Output the (X, Y) coordinate of the center of the cell containing the given text.  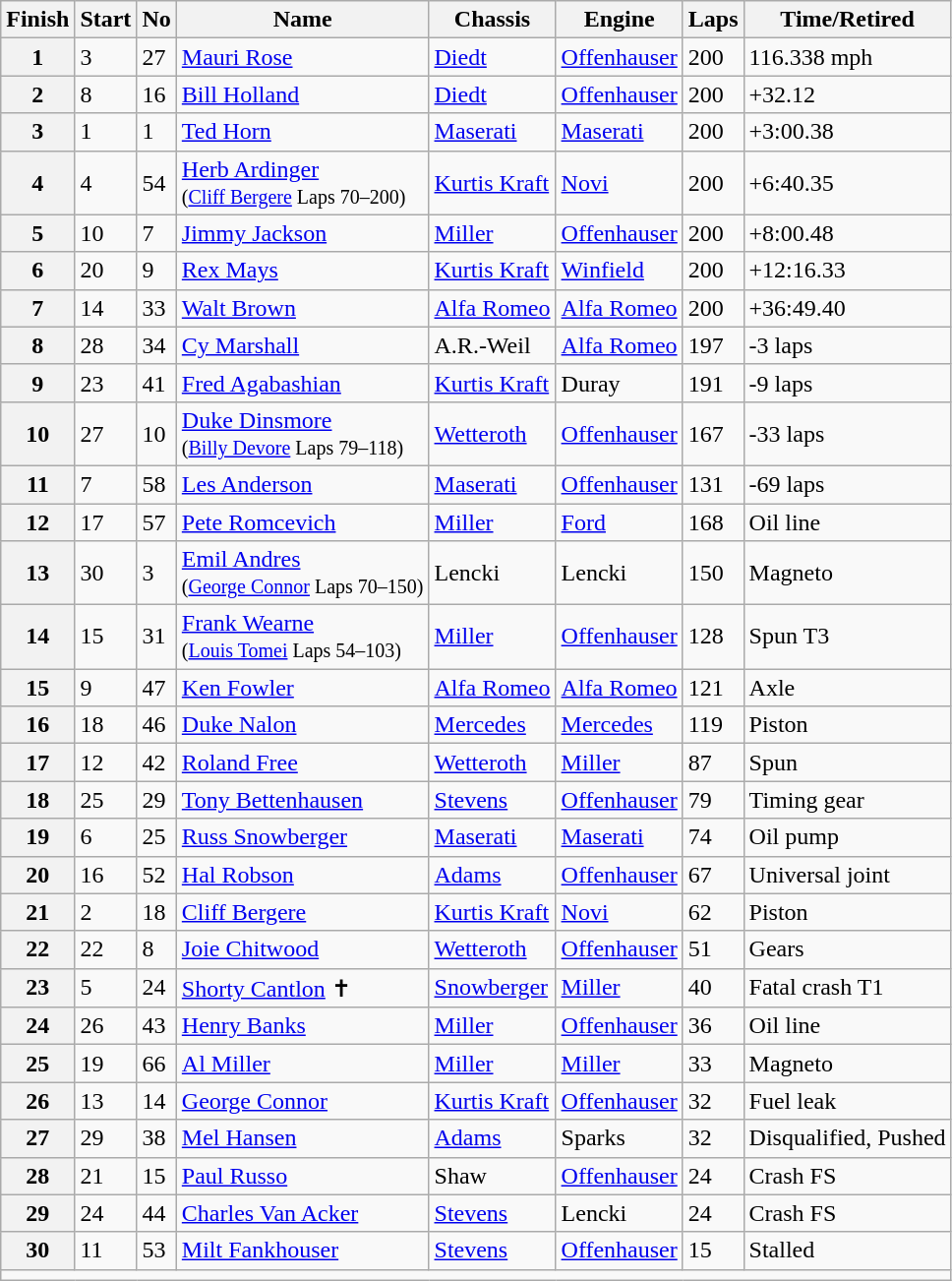
121 (713, 688)
Cy Marshall (303, 345)
131 (713, 484)
No (156, 20)
Pete Romcevich (303, 522)
Hal Robson (303, 875)
168 (713, 522)
Axle (848, 688)
Cliff Bergere (303, 912)
Engine (620, 20)
-3 laps (848, 345)
Spun T3 (848, 638)
Universal joint (848, 875)
41 (156, 383)
Russ Snowberger (303, 837)
62 (713, 912)
Disqualified, Pushed (848, 1138)
42 (156, 762)
116.338 mph (848, 57)
57 (156, 522)
43 (156, 1026)
66 (156, 1064)
Timing gear (848, 800)
Emil Andres(George Connor Laps 70–150) (303, 573)
46 (156, 725)
Paul Russo (303, 1176)
47 (156, 688)
Snowberger (492, 988)
191 (713, 383)
197 (713, 345)
Gears (848, 949)
Al Miller (303, 1064)
Ken Fowler (303, 688)
Start (106, 20)
Time/Retired (848, 20)
-69 laps (848, 484)
A.R.-Weil (492, 345)
Bill Holland (303, 94)
+8:00.48 (848, 233)
119 (713, 725)
Name (303, 20)
+36:49.40 (848, 308)
+32.12 (848, 94)
167 (713, 433)
53 (156, 1250)
Fred Agabashian (303, 383)
Ford (620, 522)
Tony Bettenhausen (303, 800)
Oil pump (848, 837)
31 (156, 638)
Fuel leak (848, 1101)
Sparks (620, 1138)
+3:00.38 (848, 132)
Fatal crash T1 (848, 988)
Ted Horn (303, 132)
52 (156, 875)
51 (713, 949)
38 (156, 1138)
58 (156, 484)
-33 laps (848, 433)
George Connor (303, 1101)
Walt Brown (303, 308)
-9 laps (848, 383)
+6:40.35 (848, 183)
Charles Van Acker (303, 1213)
Laps (713, 20)
Les Anderson (303, 484)
Mel Hansen (303, 1138)
36 (713, 1026)
Finish (37, 20)
40 (713, 988)
Chassis (492, 20)
34 (156, 345)
87 (713, 762)
+12:16.33 (848, 271)
Duke Dinsmore(Billy Devore Laps 79–118) (303, 433)
Frank Wearne(Louis Tomei Laps 54–103) (303, 638)
Jimmy Jackson (303, 233)
Milt Fankhouser (303, 1250)
150 (713, 573)
79 (713, 800)
Stalled (848, 1250)
Joie Chitwood (303, 949)
67 (713, 875)
Rex Mays (303, 271)
Shaw (492, 1176)
128 (713, 638)
Herb Ardinger(Cliff Bergere Laps 70–200) (303, 183)
Shorty Cantlon ✝ (303, 988)
Mauri Rose (303, 57)
54 (156, 183)
Winfield (620, 271)
Spun (848, 762)
44 (156, 1213)
Henry Banks (303, 1026)
Duray (620, 383)
Roland Free (303, 762)
Duke Nalon (303, 725)
74 (713, 837)
